Search for the cell housing the specified text and yield its (X, Y) center coordinate. 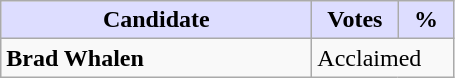
Votes (355, 20)
Candidate (156, 20)
Brad Whalen (156, 58)
% (426, 20)
Acclaimed (383, 58)
